Scan for the cell matching the given text and deliver its (x, y) coordinate at center. 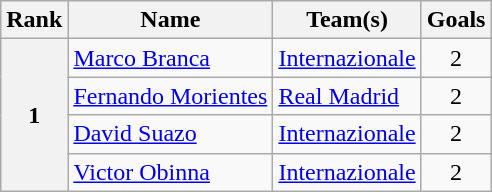
Goals (456, 20)
Team(s) (347, 20)
Victor Obinna (170, 172)
Fernando Morientes (170, 96)
1 (34, 115)
Name (170, 20)
Real Madrid (347, 96)
Rank (34, 20)
David Suazo (170, 134)
Marco Branca (170, 58)
